Scan for the cell matching the given text and deliver its [x, y] coordinate at center. 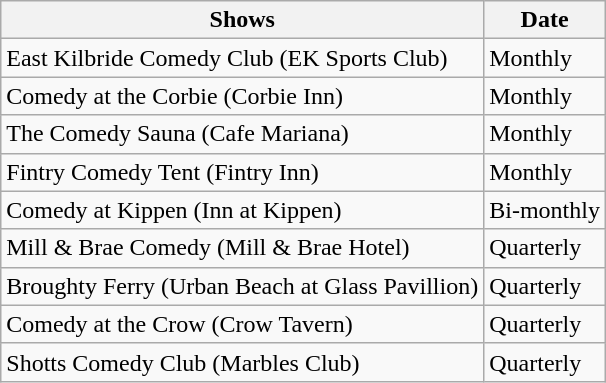
Comedy at Kippen (Inn at Kippen) [242, 210]
Fintry Comedy Tent (Fintry Inn) [242, 172]
Comedy at the Corbie (Corbie Inn) [242, 96]
Mill & Brae Comedy (Mill & Brae Hotel) [242, 248]
Bi-monthly [545, 210]
Date [545, 20]
Comedy at the Crow (Crow Tavern) [242, 324]
Shotts Comedy Club (Marbles Club) [242, 362]
East Kilbride Comedy Club (EK Sports Club) [242, 58]
Broughty Ferry (Urban Beach at Glass Pavillion) [242, 286]
The Comedy Sauna (Cafe Mariana) [242, 134]
Shows [242, 20]
